Identify which cell holds the provided text, then report its (x, y) central coordinate. 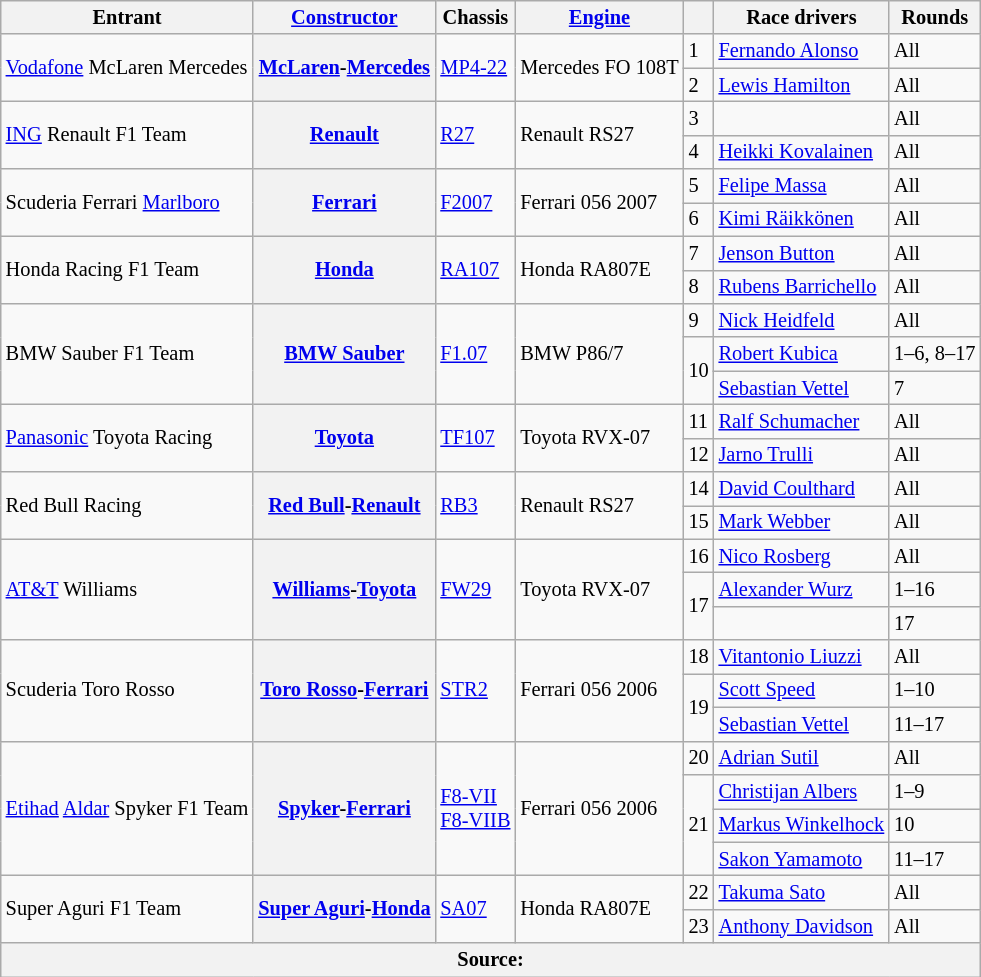
5 (699, 186)
Jenson Button (802, 253)
15 (699, 522)
Vitantonio Liuzzi (802, 657)
Chassis (475, 17)
MP4-22 (475, 68)
4 (699, 152)
1–16 (934, 589)
18 (699, 657)
Toyota (344, 438)
STR2 (475, 690)
RB3 (475, 506)
TF107 (475, 438)
Rounds (934, 17)
F1.07 (475, 354)
Source: (491, 960)
9 (699, 320)
6 (699, 219)
R27 (475, 134)
Rubens Barrichello (802, 287)
21 (699, 824)
1–10 (934, 690)
AT&T Williams (128, 590)
Vodafone McLaren Mercedes (128, 68)
Honda (344, 270)
Etihad Aldar Spyker F1 Team (128, 808)
FW29 (475, 590)
Felipe Massa (802, 186)
Christijan Albers (802, 791)
Fernando Alonso (802, 51)
3 (699, 118)
Ferrari (344, 202)
Adrian Sutil (802, 758)
Mercedes FO 108T (599, 68)
20 (699, 758)
Red Bull-Renault (344, 506)
Ferrari 056 2007 (599, 202)
Honda Racing F1 Team (128, 270)
David Coulthard (802, 489)
22 (699, 892)
RA107 (475, 270)
Heikki Kovalainen (802, 152)
F2007 (475, 202)
11 (699, 421)
Jarno Trulli (802, 455)
Nico Rosberg (802, 556)
Scuderia Ferrari Marlboro (128, 202)
2 (699, 85)
Renault (344, 134)
Super Aguri-Honda (344, 908)
Nick Heidfeld (802, 320)
Mark Webber (802, 522)
Williams-Toyota (344, 590)
1–9 (934, 791)
Engine (599, 17)
Race drivers (802, 17)
Super Aguri F1 Team (128, 908)
Takuma Sato (802, 892)
Scott Speed (802, 690)
Anthony Davidson (802, 926)
Ralf Schumacher (802, 421)
Toro Rosso-Ferrari (344, 690)
Red Bull Racing (128, 506)
19 (699, 706)
BMW Sauber F1 Team (128, 354)
8 (699, 287)
Alexander Wurz (802, 589)
Scuderia Toro Rosso (128, 690)
Sakon Yamamoto (802, 859)
BMW P86/7 (599, 354)
Robert Kubica (802, 354)
1 (699, 51)
14 (699, 489)
Kimi Räikkönen (802, 219)
SA07 (475, 908)
Entrant (128, 17)
Lewis Hamilton (802, 85)
ING Renault F1 Team (128, 134)
BMW Sauber (344, 354)
Spyker-Ferrari (344, 808)
16 (699, 556)
12 (699, 455)
Panasonic Toyota Racing (128, 438)
F8-VIIF8-VIIB (475, 808)
McLaren-Mercedes (344, 68)
Constructor (344, 17)
Markus Winkelhock (802, 825)
1–6, 8–17 (934, 354)
23 (699, 926)
